Detect which cell encompasses the target text, then output its [x, y] center coordinate. 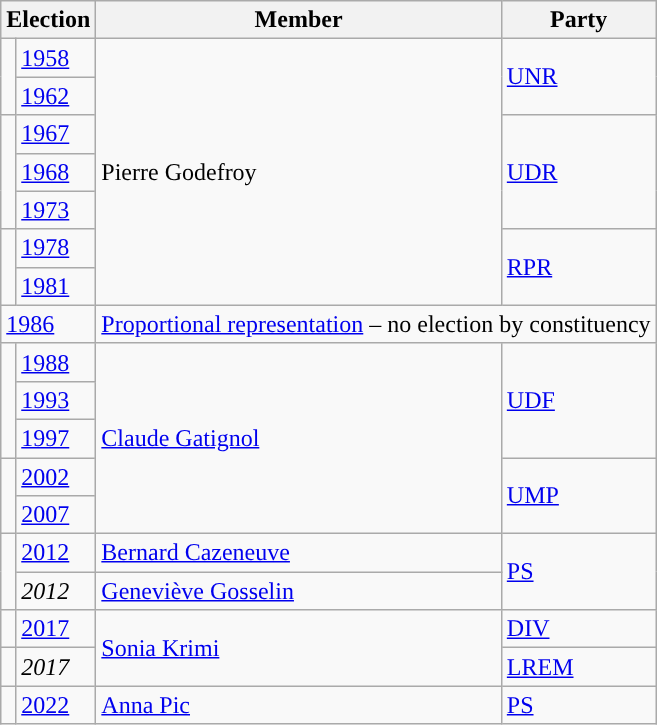
1967 [56, 134]
LREM [578, 667]
2007 [56, 515]
Party [578, 20]
1981 [56, 286]
Pierre Godefroy [298, 172]
1968 [56, 172]
1986 [48, 324]
1993 [56, 400]
Bernard Cazeneuve [298, 553]
UMP [578, 496]
Geneviève Gosselin [298, 591]
UDR [578, 172]
UNR [578, 77]
Anna Pic [298, 705]
1997 [56, 438]
Member [298, 20]
Sonia Krimi [298, 648]
Proportional representation – no election by constituency [376, 324]
1973 [56, 210]
1958 [56, 58]
Claude Gatignol [298, 438]
UDF [578, 400]
1962 [56, 96]
2002 [56, 477]
Election [48, 20]
1978 [56, 248]
RPR [578, 267]
1988 [56, 362]
DIV [578, 629]
2022 [56, 705]
